Detect which cell encompasses the target text, then output its (X, Y) center coordinate. 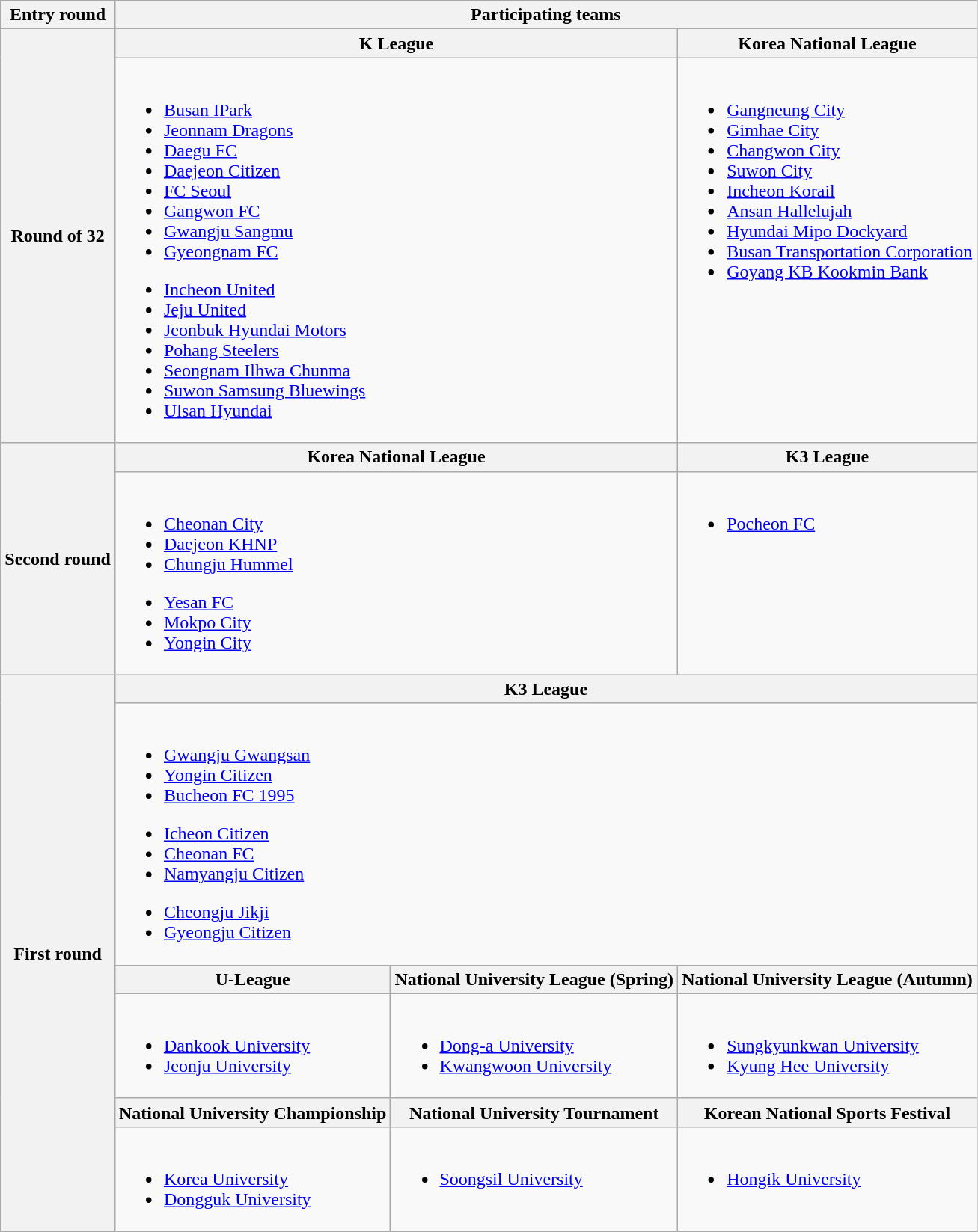
U-League (252, 979)
Soongsil University (534, 1179)
National University League (Spring) (534, 979)
National University Tournament (534, 1112)
Korea UniversityDongguk University (252, 1179)
Entry round (58, 15)
Round of 32 (58, 236)
National University League (Autumn) (828, 979)
K League (396, 43)
Participating teams (545, 15)
Sungkyunkwan UniversityKyung Hee University (828, 1046)
First round (58, 953)
Korean National Sports Festival (828, 1112)
Gwangju GwangsanYongin CitizenBucheon FC 1995Icheon CitizenCheonan FCNamyangju CitizenCheongju JikjiGyeongju Citizen (545, 834)
Dong-a UniversityKwangwoon University (534, 1046)
Second round (58, 559)
Hongik University (828, 1179)
Dankook UniversityJeonju University (252, 1046)
National University Championship (252, 1112)
Pocheon FC (828, 573)
Cheonan CityDaejeon KHNPChungju HummelYesan FCMokpo CityYongin City (396, 573)
